Extract the (x, y) coordinate from the center of the cell holding the provided text.  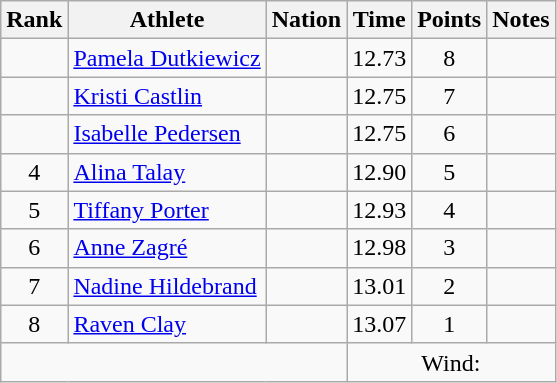
13.07 (380, 324)
12.98 (380, 248)
Anne Zagré (167, 248)
2 (450, 286)
Kristi Castlin (167, 96)
Nadine Hildebrand (167, 286)
3 (450, 248)
1 (450, 324)
Points (450, 20)
12.93 (380, 210)
Notes (521, 20)
Athlete (167, 20)
13.01 (380, 286)
Nation (306, 20)
12.73 (380, 58)
Tiffany Porter (167, 210)
12.90 (380, 172)
Rank (34, 20)
Wind: (452, 362)
Isabelle Pedersen (167, 134)
Alina Talay (167, 172)
Pamela Dutkiewicz (167, 58)
Raven Clay (167, 324)
Time (380, 20)
